Extract the [X, Y] coordinate from the center of the cell holding the provided text.  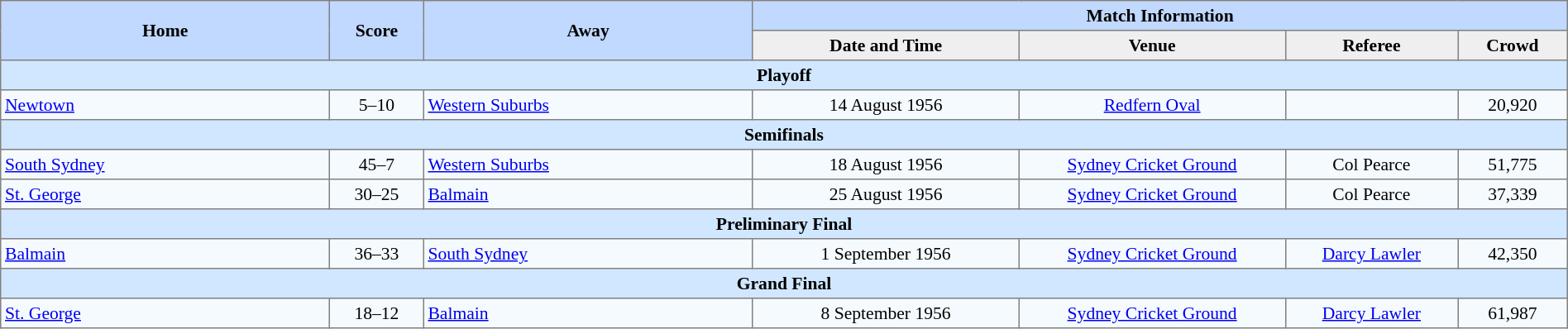
Grand Final [784, 284]
25 August 1956 [886, 194]
5–10 [377, 105]
1 September 1956 [886, 254]
18 August 1956 [886, 164]
8 September 1956 [886, 313]
Score [377, 31]
37,339 [1513, 194]
Preliminary Final [784, 224]
Match Information [1159, 16]
Newtown [165, 105]
45–7 [377, 164]
30–25 [377, 194]
36–33 [377, 254]
Referee [1371, 45]
42,350 [1513, 254]
Venue [1152, 45]
20,920 [1513, 105]
Semifinals [784, 135]
Date and Time [886, 45]
14 August 1956 [886, 105]
Crowd [1513, 45]
51,775 [1513, 164]
Away [588, 31]
Redfern Oval [1152, 105]
Home [165, 31]
18–12 [377, 313]
Playoff [784, 75]
61,987 [1513, 313]
